Search for the cell housing the specified text and yield its [x, y] center coordinate. 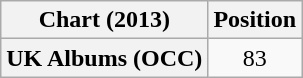
UK Albums (OCC) [104, 58]
Chart (2013) [104, 20]
Position [255, 20]
83 [255, 58]
